Output the (x, y) coordinate of the center of the cell containing the given text.  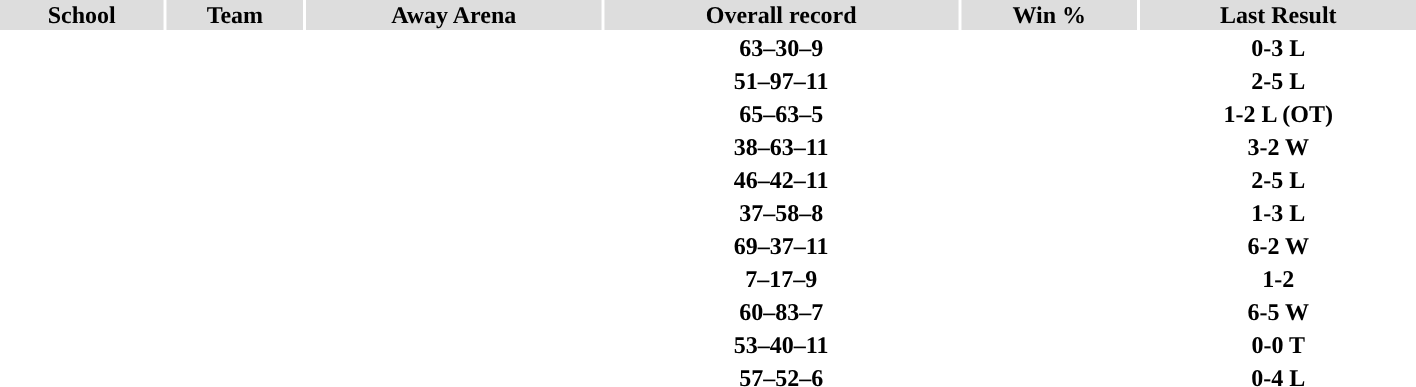
1-2 L (OT) (1278, 114)
Overall record (781, 15)
51–97–11 (781, 81)
6-5 W (1278, 312)
46–42–11 (781, 180)
60–83–7 (781, 312)
63–30–9 (781, 48)
Away Arena (454, 15)
School (82, 15)
1-2 (1278, 279)
3-2 W (1278, 147)
37–58–8 (781, 213)
0-0 T (1278, 345)
6-2 W (1278, 246)
53–40–11 (781, 345)
65–63–5 (781, 114)
Team (234, 15)
Win % (1049, 15)
Last Result (1278, 15)
7–17–9 (781, 279)
69–37–11 (781, 246)
0-3 L (1278, 48)
38–63–11 (781, 147)
1-3 L (1278, 213)
